Determine the [x, y] coordinate at the center of the cell enclosing the given text.  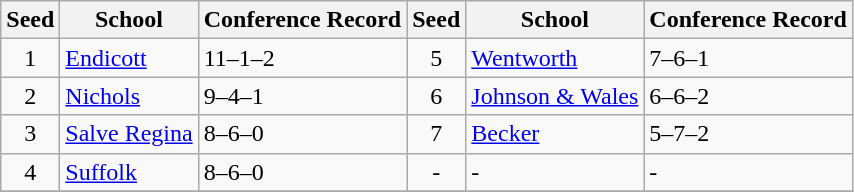
2 [30, 96]
5–7–2 [748, 134]
Becker [555, 134]
Salve Regina [129, 134]
Wentworth [555, 58]
7–6–1 [748, 58]
9–4–1 [302, 96]
1 [30, 58]
11–1–2 [302, 58]
4 [30, 172]
Endicott [129, 58]
Johnson & Wales [555, 96]
5 [436, 58]
3 [30, 134]
Suffolk [129, 172]
7 [436, 134]
6 [436, 96]
Nichols [129, 96]
6–6–2 [748, 96]
